From the cell containing the given text, extract its center point as [x, y] coordinate. 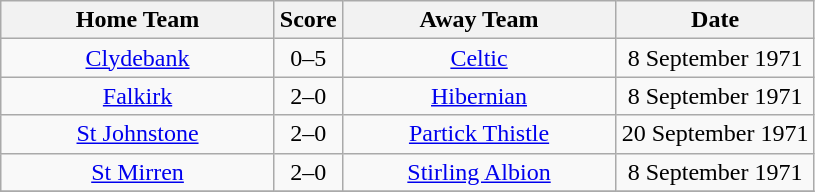
20 September 1971 [716, 134]
Score [308, 20]
Celtic [479, 58]
Home Team [138, 20]
0–5 [308, 58]
Away Team [479, 20]
Partick Thistle [479, 134]
Stirling Albion [479, 172]
St Johnstone [138, 134]
St Mirren [138, 172]
Clydebank [138, 58]
Date [716, 20]
Falkirk [138, 96]
Hibernian [479, 96]
